Identify which cell holds the provided text, then report its (X, Y) central coordinate. 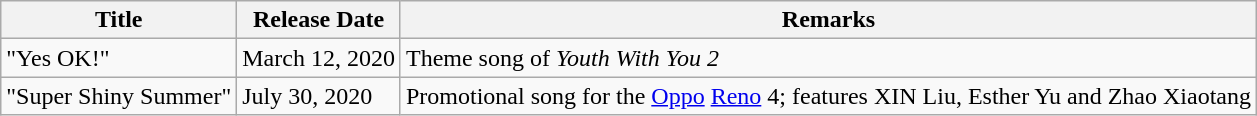
Remarks (828, 20)
"Yes OK!" (119, 58)
"Super Shiny Summer" (119, 96)
March 12, 2020 (319, 58)
Theme song of Youth With You 2 (828, 58)
July 30, 2020 (319, 96)
Title (119, 20)
Promotional song for the Oppo Reno 4; features XIN Liu, Esther Yu and Zhao Xiaotang (828, 96)
Release Date (319, 20)
